Provide the (x, y) coordinate of the cell's center where the given text is located.  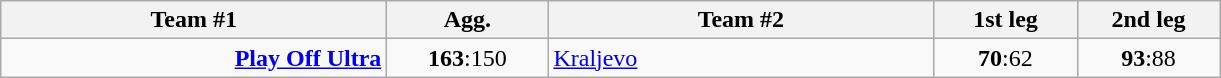
Play Off Ultra (194, 58)
163:150 (468, 58)
1st leg (1006, 20)
2nd leg (1148, 20)
93:88 (1148, 58)
Team #2 (741, 20)
Agg. (468, 20)
Team #1 (194, 20)
Kraljevo (741, 58)
70:62 (1006, 58)
